Capture the cell that displays the provided text and extract its (x, y) central coordinate. 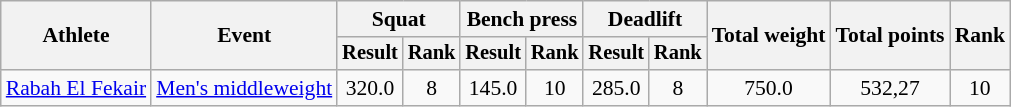
Athlete (76, 36)
145.0 (493, 88)
Rabah El Fekair (76, 88)
Squat (398, 19)
Total weight (769, 36)
Men's middleweight (244, 88)
750.0 (769, 88)
532,27 (890, 88)
320.0 (370, 88)
Event (244, 36)
Deadlift (644, 19)
285.0 (616, 88)
Bench press (522, 19)
Total points (890, 36)
